For the text-containing cell, return its midpoint in [X, Y] coordinate format. 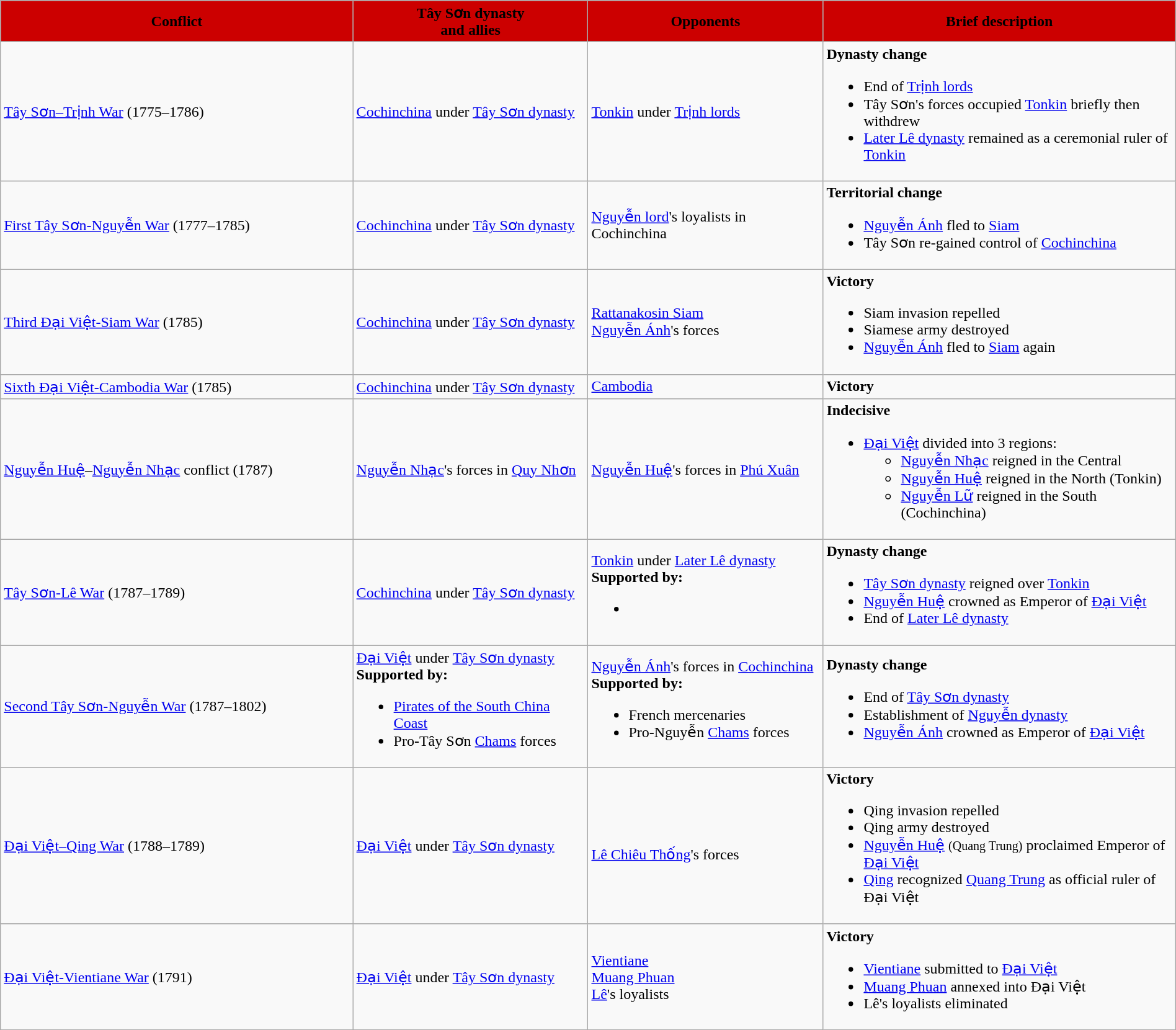
Tây Sơn dynastyand allies [470, 21]
Vientiane Muang Phuan Lê's loyalists [706, 977]
Nguyễn Nhạc's forces in Quy Nhơn [470, 469]
Dynasty changeEnd of Tây Sơn dynastyEstablishment of Nguyễn dynastyNguyễn Ánh crowned as Emperor of Đại Việt [999, 706]
Nguyễn Ánh's forces in Cochinchina Supported by: French mercenariesPro-Nguyễn Chams forces [706, 706]
Sixth Đại Việt-Cambodia War (1785) [177, 387]
First Tây Sơn-Nguyễn War (1777–1785) [177, 225]
Tây Sơn-Lê War (1787–1789) [177, 593]
Cambodia [706, 387]
Dynasty changeTây Sơn dynasty reigned over TonkinNguyễn Huệ crowned as Emperor of Đại ViệtEnd of Later Lê dynasty [999, 593]
Đại Việt under Tây Sơn dynasty Supported by:Pirates of the South China CoastPro-Tây Sơn Chams forces [470, 706]
Third Đại Việt-Siam War (1785) [177, 321]
VictoryVientiane submitted to Đại ViệtMuang Phuan annexed into Đại ViệtLê's loyalists eliminated [999, 977]
Đại Việt–Qing War (1788–1789) [177, 846]
Victory [999, 387]
Territorial changeNguyễn Ánh fled to SiamTây Sơn re-gained control of Cochinchina [999, 225]
Lê Chiêu Thống's forces [706, 846]
Second Tây Sơn-Nguyễn War (1787–1802) [177, 706]
Rattanakosin Siam Nguyễn Ánh's forces [706, 321]
Tây Sơn–Trịnh War (1775–1786) [177, 111]
Tonkin under Trịnh lords [706, 111]
VictorySiam invasion repelledSiamese army destroyedNguyễn Ánh fled to Siam again [999, 321]
Đại Việt-Vientiane War (1791) [177, 977]
Dynasty changeEnd of Trịnh lordsTây Sơn's forces occupied Tonkin briefly then withdrewLater Lê dynasty remained as a ceremonial ruler of Tonkin [999, 111]
Tonkin under Later Lê dynasty Supported by: [706, 593]
Opponents [706, 21]
Nguyễn Huệ–Nguyễn Nhạc conflict (1787) [177, 469]
Nguyễn lord's loyalists in Cochinchina [706, 225]
Brief description [999, 21]
Conflict [177, 21]
Nguyễn Huệ's forces in Phú Xuân [706, 469]
